Identify which cell holds the provided text, then report its [x, y] central coordinate. 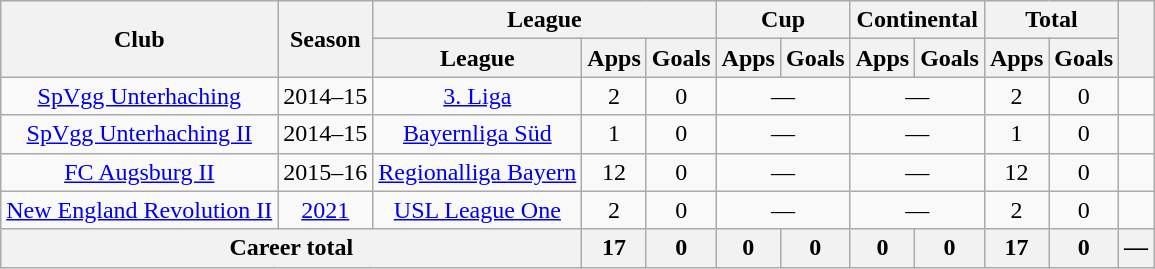
Regionalliga Bayern [478, 172]
USL League One [478, 210]
Club [140, 39]
2015–16 [326, 172]
Continental [917, 20]
Season [326, 39]
SpVgg Unterhaching [140, 96]
SpVgg Unterhaching II [140, 134]
Total [1051, 20]
3. Liga [478, 96]
New England Revolution II [140, 210]
FC Augsburg II [140, 172]
Career total [292, 248]
Bayernliga Süd [478, 134]
2021 [326, 210]
Cup [783, 20]
